Provide the (x, y) coordinate of the cell's center where the given text is located.  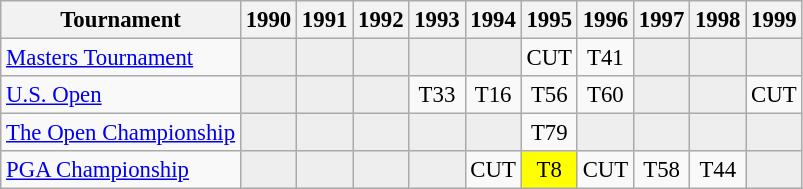
1999 (774, 20)
T16 (493, 95)
T44 (718, 170)
1998 (718, 20)
PGA Championship (121, 170)
1991 (325, 20)
T8 (549, 170)
T41 (605, 58)
T60 (605, 95)
T56 (549, 95)
Tournament (121, 20)
The Open Championship (121, 133)
1992 (381, 20)
T58 (661, 170)
T79 (549, 133)
Masters Tournament (121, 58)
1997 (661, 20)
1990 (268, 20)
T33 (437, 95)
1995 (549, 20)
1993 (437, 20)
1994 (493, 20)
1996 (605, 20)
U.S. Open (121, 95)
